Scan for the cell matching the given text and deliver its (x, y) coordinate at center. 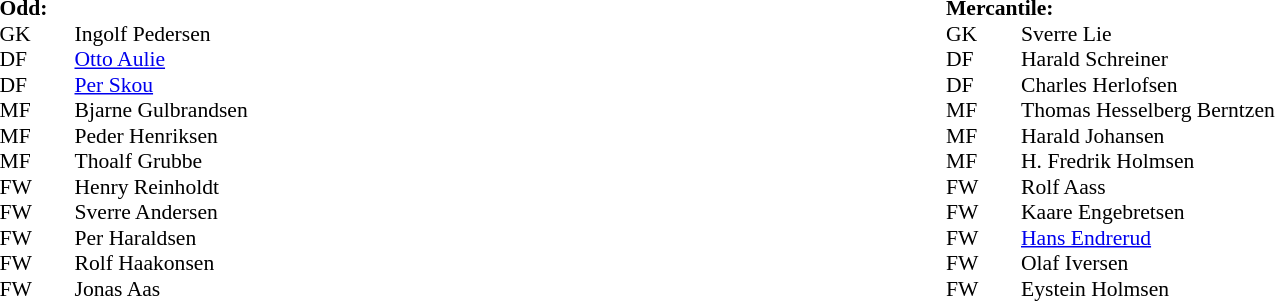
Charles Herlofsen (1148, 85)
Thomas Hesselberg Berntzen (1148, 111)
Bjarne Gulbrandsen (160, 111)
Olaf Iversen (1148, 263)
Ingolf Pedersen (160, 34)
Sverre Lie (1148, 34)
Rolf Aass (1148, 187)
Per Skou (160, 85)
Thoalf Grubbe (160, 161)
Per Haraldsen (160, 238)
Harald Johansen (1148, 136)
H. Fredrik Holmsen (1148, 161)
Rolf Haakonsen (160, 263)
Harald Schreiner (1148, 59)
Hans Endrerud (1148, 238)
Kaare Engebretsen (1148, 213)
Peder Henriksen (160, 136)
Henry Reinholdt (160, 187)
Sverre Andersen (160, 213)
Otto Aulie (160, 59)
